From the cell containing the given text, extract its center point as [X, Y] coordinate. 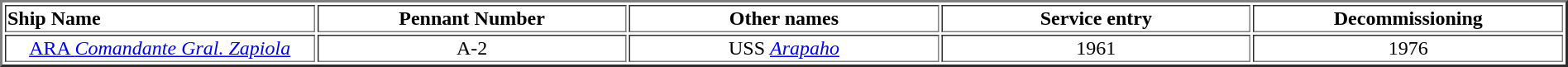
USS Arapaho [784, 48]
Decommissioning [1408, 18]
A-2 [471, 48]
1976 [1408, 48]
1961 [1096, 48]
Pennant Number [471, 18]
Service entry [1096, 18]
ARA Comandante Gral. Zapiola [160, 48]
Ship Name [160, 18]
Other names [784, 18]
